Extract the [x, y] coordinate from the center of the cell holding the provided text.  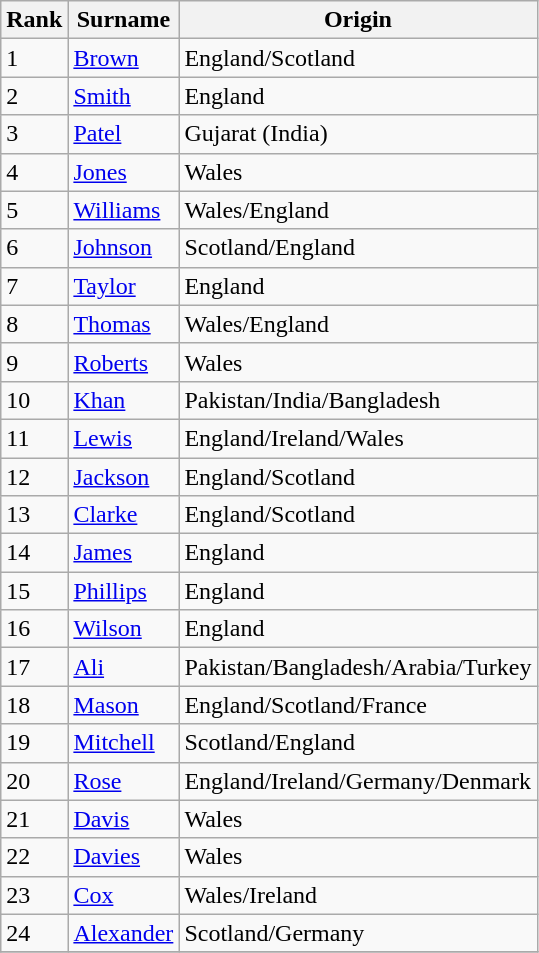
4 [34, 172]
17 [34, 667]
11 [34, 438]
James [124, 553]
13 [34, 515]
Alexander [124, 933]
Jones [124, 172]
20 [34, 781]
10 [34, 400]
19 [34, 743]
8 [34, 324]
22 [34, 857]
Wilson [124, 629]
Origin [358, 20]
Johnson [124, 248]
Pakistan/Bangladesh/Arabia/Turkey [358, 667]
Patel [124, 134]
England/Ireland/Wales [358, 438]
21 [34, 819]
Cox [124, 895]
Rose [124, 781]
England/Ireland/Germany/Denmark [358, 781]
Lewis [124, 438]
Pakistan/India/Bangladesh [358, 400]
6 [34, 248]
Brown [124, 58]
Rank [34, 20]
Khan [124, 400]
5 [34, 210]
Thomas [124, 324]
15 [34, 591]
Wales/Ireland [358, 895]
Surname [124, 20]
23 [34, 895]
9 [34, 362]
Smith [124, 96]
16 [34, 629]
18 [34, 705]
England/Scotland/France [358, 705]
Phillips [124, 591]
14 [34, 553]
7 [34, 286]
3 [34, 134]
Taylor [124, 286]
Davies [124, 857]
Ali [124, 667]
12 [34, 477]
Davis [124, 819]
Mason [124, 705]
Roberts [124, 362]
Mitchell [124, 743]
2 [34, 96]
Clarke [124, 515]
Scotland/Germany [358, 933]
24 [34, 933]
1 [34, 58]
Williams [124, 210]
Jackson [124, 477]
Gujarat (India) [358, 134]
